Pinpoint the cell where the given text exists, returning its [X, Y] midpoint coordinate. 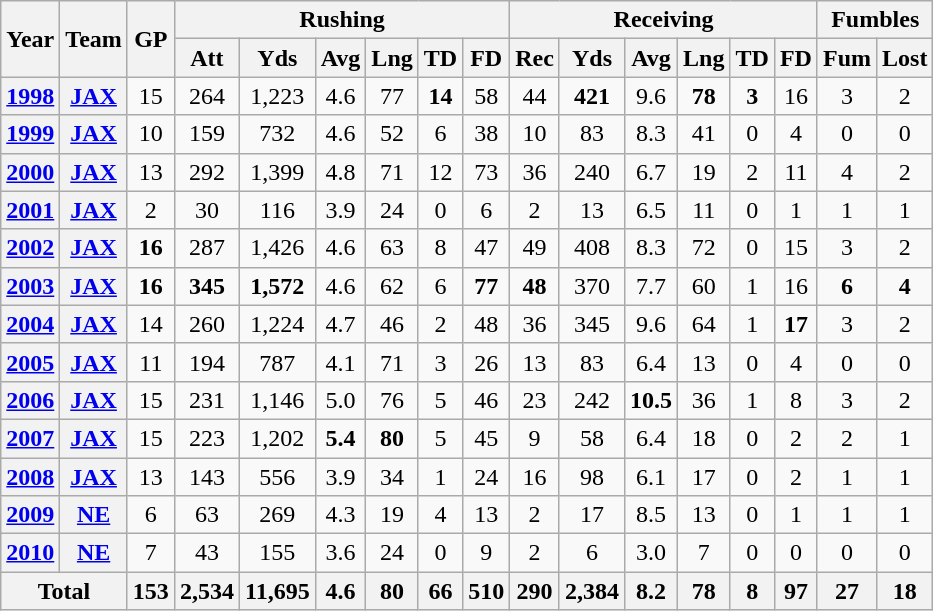
2009 [30, 515]
4.1 [340, 362]
52 [392, 134]
8.5 [652, 515]
30 [206, 210]
2006 [30, 400]
732 [277, 134]
47 [486, 248]
4.3 [340, 515]
44 [535, 96]
153 [150, 591]
2001 [30, 210]
10.5 [652, 400]
260 [206, 324]
2010 [30, 553]
2008 [30, 477]
2004 [30, 324]
7.7 [652, 286]
8.2 [652, 591]
43 [206, 553]
23 [535, 400]
1,224 [277, 324]
1,223 [277, 96]
287 [206, 248]
787 [277, 362]
Fum [846, 58]
1,572 [277, 286]
2,384 [592, 591]
2007 [30, 438]
11,695 [277, 591]
41 [704, 134]
98 [592, 477]
2005 [30, 362]
5.4 [340, 438]
76 [392, 400]
116 [277, 210]
290 [535, 591]
2003 [30, 286]
159 [206, 134]
231 [206, 400]
2000 [30, 172]
2,534 [206, 591]
4.8 [340, 172]
421 [592, 96]
Rec [535, 58]
Year [30, 39]
4.7 [340, 324]
269 [277, 515]
62 [392, 286]
5.0 [340, 400]
143 [206, 477]
3.6 [340, 553]
66 [440, 591]
6.5 [652, 210]
2002 [30, 248]
38 [486, 134]
45 [486, 438]
27 [846, 591]
6.7 [652, 172]
1999 [30, 134]
Rushing [342, 20]
Total [64, 591]
292 [206, 172]
1998 [30, 96]
1,399 [277, 172]
12 [440, 172]
GP [150, 39]
6.1 [652, 477]
97 [796, 591]
Receiving [664, 20]
72 [704, 248]
Fumbles [874, 20]
223 [206, 438]
34 [392, 477]
1,202 [277, 438]
408 [592, 248]
60 [704, 286]
64 [704, 324]
242 [592, 400]
1,146 [277, 400]
Lost [905, 58]
26 [486, 362]
556 [277, 477]
3.0 [652, 553]
264 [206, 96]
240 [592, 172]
370 [592, 286]
1,426 [277, 248]
510 [486, 591]
Team [94, 39]
155 [277, 553]
73 [486, 172]
Att [206, 58]
49 [535, 248]
194 [206, 362]
